Detect which cell encompasses the target text, then output its [X, Y] center coordinate. 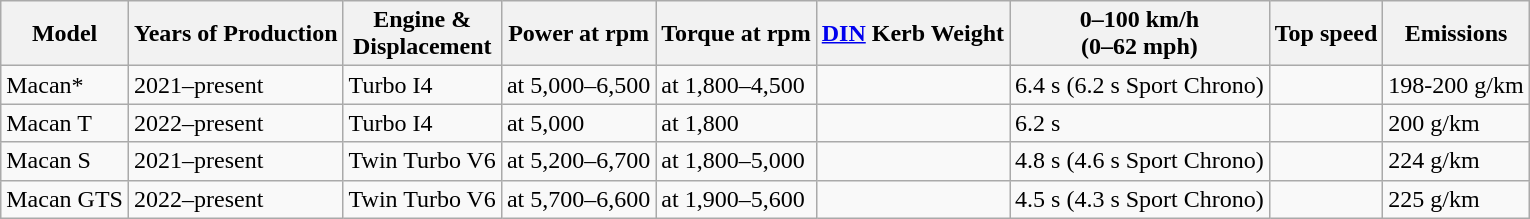
0–100 km/h(0–62 mph) [1140, 34]
6.2 s [1140, 123]
Macan S [65, 161]
at 5,000 [578, 123]
Macan GTS [65, 199]
224 g/km [1456, 161]
Macan T [65, 123]
at 5,200–6,700 [578, 161]
at 5,000–6,500 [578, 85]
4.8 s (4.6 s Sport Chrono) [1140, 161]
at 1,800–4,500 [736, 85]
225 g/km [1456, 199]
Emissions [1456, 34]
198-200 g/km [1456, 85]
200 g/km [1456, 123]
at 1,800 [736, 123]
DIN Kerb Weight [912, 34]
Model [65, 34]
Macan* [65, 85]
Years of Production [236, 34]
Top speed [1326, 34]
at 1,900–5,600 [736, 199]
at 5,700–6,600 [578, 199]
Engine &Displacement [422, 34]
4.5 s (4.3 s Sport Chrono) [1140, 199]
6.4 s (6.2 s Sport Chrono) [1140, 85]
Power at rpm [578, 34]
at 1,800–5,000 [736, 161]
Torque at rpm [736, 34]
